Identify which cell holds the provided text, then report its (x, y) central coordinate. 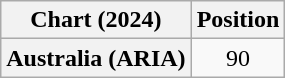
Position (238, 20)
Chart (2024) (96, 20)
90 (238, 58)
Australia (ARIA) (96, 58)
